Pinpoint the cell where the given text exists, returning its [x, y] midpoint coordinate. 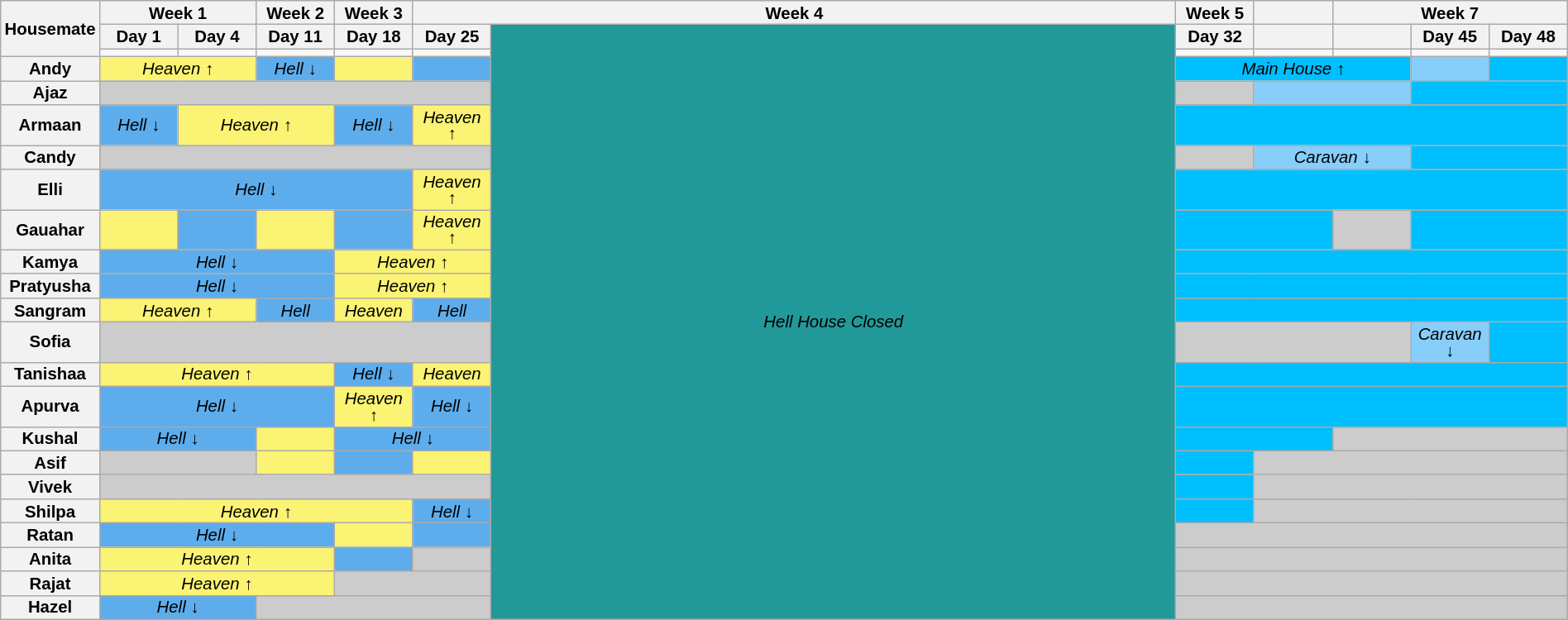
Day 1 [139, 36]
Day 18 [374, 36]
Week 7 [1450, 12]
Rajat [50, 584]
Andy [50, 68]
Week 4 [794, 12]
Sangram [50, 309]
Vivek [50, 486]
Housemate [50, 28]
Armaan [50, 126]
Day 25 [452, 36]
Day 11 [296, 36]
Week 1 [177, 12]
Day 45 [1451, 36]
Hazel [50, 607]
Ratan [50, 534]
Gauahar [50, 230]
Week 3 [374, 12]
Main House ↑ [1293, 68]
Apurva [50, 407]
Week 2 [296, 12]
Ajaz [50, 93]
Elli [50, 188]
Sofia [50, 342]
Hell House Closed [834, 322]
Pratyusha [50, 286]
Kamya [50, 261]
Shilpa [50, 511]
Anita [50, 559]
Week 5 [1216, 12]
Day 4 [217, 36]
Day 32 [1216, 36]
Kushal [50, 438]
Asif [50, 463]
Day 48 [1528, 36]
Candy [50, 157]
Tanishaa [50, 374]
